Return the [x, y] coordinate for the center point of the cell that contains the specified text.  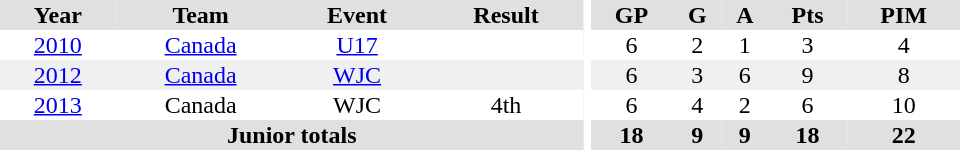
A [745, 15]
1 [745, 45]
2010 [58, 45]
Event [358, 15]
Team [201, 15]
Result [506, 15]
22 [904, 135]
U17 [358, 45]
Junior totals [292, 135]
Year [58, 15]
GP [631, 15]
4th [506, 105]
G [698, 15]
10 [904, 105]
PIM [904, 15]
2012 [58, 75]
Pts [808, 15]
2013 [58, 105]
8 [904, 75]
